Return (x, y) of the center of cell containing provided text 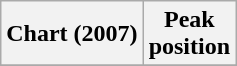
Peak position (189, 34)
Chart (2007) (72, 34)
